From the cell containing the given text, extract its center point as (X, Y) coordinate. 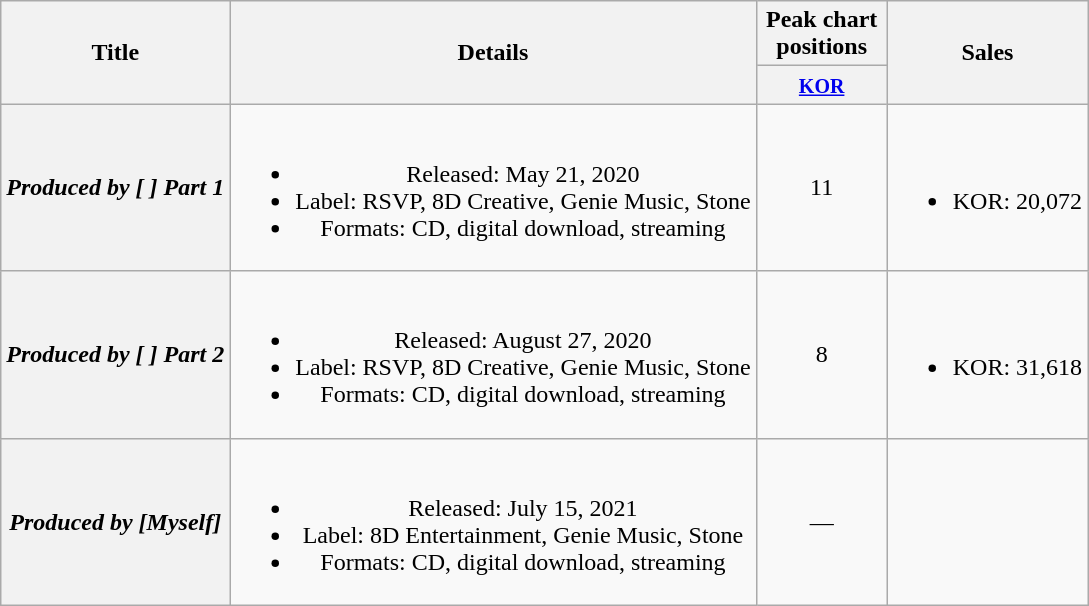
8 (822, 354)
KOR (822, 85)
KOR: 20,072 (987, 188)
Peak chart positions (822, 34)
Produced by [ ] Part 1 (116, 188)
Title (116, 52)
Produced by [ ] Part 2 (116, 354)
Sales (987, 52)
KOR: 31,618 (987, 354)
Details (493, 52)
11 (822, 188)
Released: July 15, 2021Label: 8D Entertainment, Genie Music, StoneFormats: CD, digital download, streaming (493, 522)
Produced by [Myself] (116, 522)
Released: May 21, 2020Label: RSVP, 8D Creative, Genie Music, StoneFormats: CD, digital download, streaming (493, 188)
Released: August 27, 2020Label: RSVP, 8D Creative, Genie Music, StoneFormats: CD, digital download, streaming (493, 354)
— (822, 522)
